Pinpoint the cell where the given text exists, returning its [x, y] midpoint coordinate. 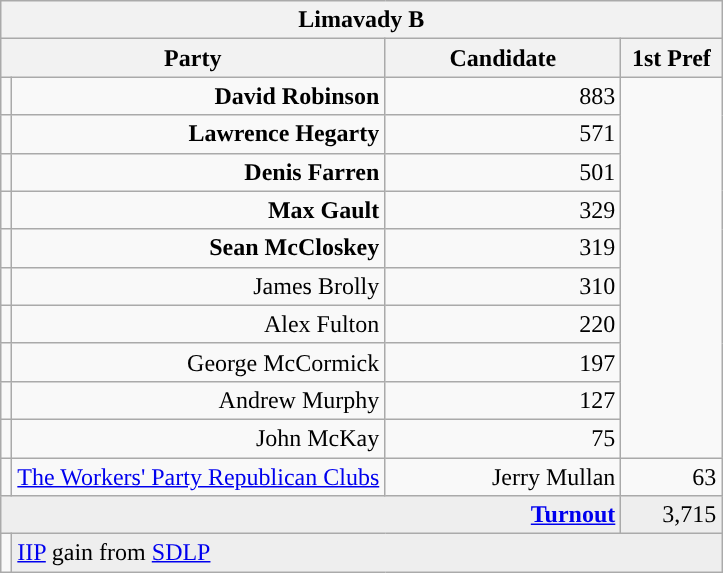
571 [503, 134]
James Brolly [198, 286]
319 [503, 248]
The Workers' Party Republican Clubs [198, 477]
220 [503, 324]
63 [672, 477]
1st Pref [672, 58]
Turnout [311, 515]
Lawrence Hegarty [198, 134]
Sean McCloskey [198, 248]
Party [193, 58]
197 [503, 362]
Alex Fulton [198, 324]
310 [503, 286]
501 [503, 172]
3,715 [672, 515]
John McKay [198, 438]
David Robinson [198, 96]
Max Gault [198, 210]
Limavady B [362, 20]
Jerry Mullan [503, 477]
Candidate [503, 58]
Denis Farren [198, 172]
Andrew Murphy [198, 400]
127 [503, 400]
IIP gain from SDLP [367, 553]
883 [503, 96]
75 [503, 438]
329 [503, 210]
George McCormick [198, 362]
